Extract the [x, y] coordinate from the center of the cell holding the provided text.  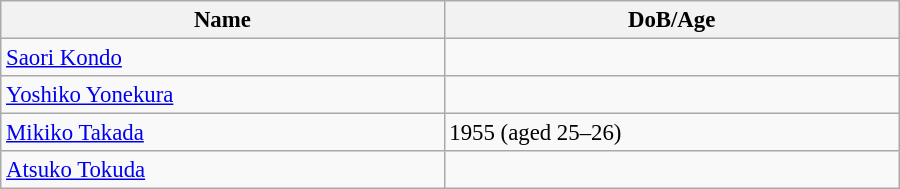
Mikiko Takada [222, 133]
Yoshiko Yonekura [222, 95]
1955 (aged 25–26) [672, 133]
Saori Kondo [222, 58]
Name [222, 20]
DoB/Age [672, 20]
Atsuko Tokuda [222, 170]
